Find where the given text appears and provide that cell's center as (x, y) coordinate. 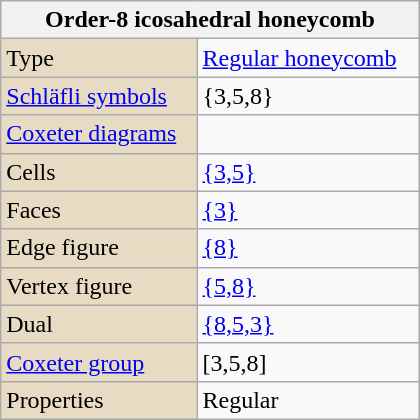
{3,5} (308, 172)
{5,8} (308, 286)
Cells (99, 172)
{3,5,8} (308, 96)
Schläfli symbols (99, 96)
[3,5,8] (308, 362)
Dual (99, 324)
Vertex figure (99, 286)
Edge figure (99, 248)
{3} (308, 210)
Faces (99, 210)
Coxeter diagrams (99, 134)
Type (99, 58)
Regular honeycomb (308, 58)
Coxeter group (99, 362)
Order-8 icosahedral honeycomb (210, 20)
{8} (308, 248)
{8,5,3} (308, 324)
Regular (308, 400)
Properties (99, 400)
